Provide the [x, y] coordinate of the cell's center where the given text is located.  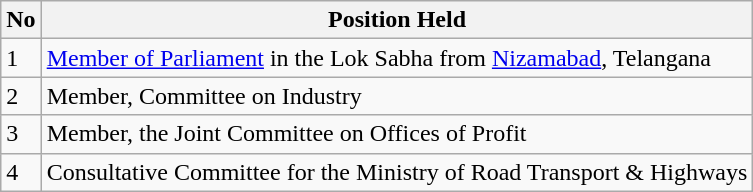
1 [21, 58]
Member of Parliament in the Lok Sabha from Nizamabad, Telangana [397, 58]
Consultative Committee for the Ministry of Road Transport & Highways [397, 172]
4 [21, 172]
No [21, 20]
3 [21, 134]
Position Held [397, 20]
Member, Committee on Industry [397, 96]
2 [21, 96]
Member, the Joint Committee on Offices of Profit [397, 134]
